From the cell containing the given text, extract its center point as [x, y] coordinate. 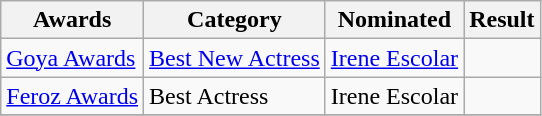
Best Actress [235, 96]
Goya Awards [72, 58]
Category [235, 20]
Result [502, 20]
Feroz Awards [72, 96]
Awards [72, 20]
Nominated [394, 20]
Best New Actress [235, 58]
